Identify which cell holds the provided text, then report its (x, y) central coordinate. 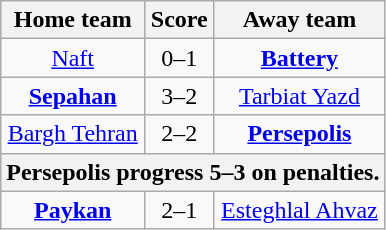
Persepolis progress 5–3 on penalties. (193, 172)
3–2 (180, 96)
Naft (73, 58)
2–2 (180, 134)
Score (180, 20)
Bargh Tehran (73, 134)
2–1 (180, 210)
Persepolis (300, 134)
Esteghlal Ahvaz (300, 210)
Battery (300, 58)
Paykan (73, 210)
Sepahan (73, 96)
Tarbiat Yazd (300, 96)
Home team (73, 20)
0–1 (180, 58)
Away team (300, 20)
